From the cell containing the given text, extract its center point as (X, Y) coordinate. 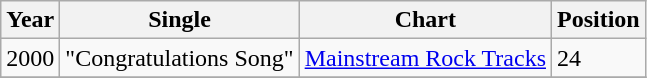
24 (599, 58)
"Congratulations Song" (180, 58)
2000 (30, 58)
Position (599, 20)
Single (180, 20)
Mainstream Rock Tracks (425, 58)
Year (30, 20)
Chart (425, 20)
